Identify which cell holds the provided text, then report its (x, y) central coordinate. 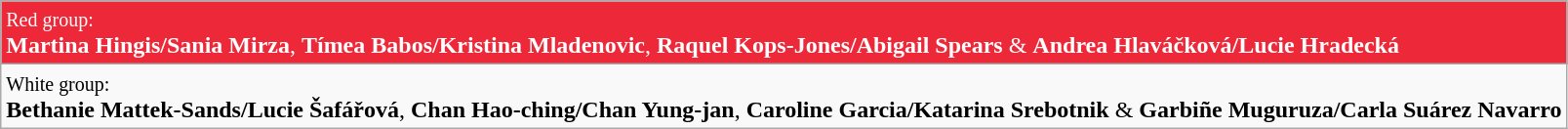
Red group:Martina Hingis/Sania Mirza, Tímea Babos/Kristina Mladenovic, Raquel Kops-Jones/Abigail Spears & Andrea Hlaváčková/Lucie Hradecká (784, 33)
